Extract the (x, y) coordinate from the center of the cell holding the provided text.  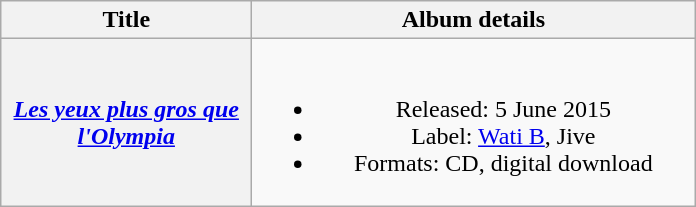
Released: 5 June 2015Label: Wati B, JiveFormats: CD, digital download (474, 122)
Album details (474, 20)
Les yeux plus gros que l'Olympia (126, 122)
Title (126, 20)
